Return (x, y) of the center of cell containing provided text 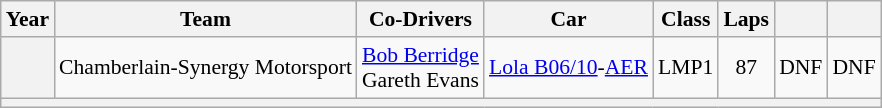
Year (28, 19)
Chamberlain-Synergy Motorsport (206, 68)
Co-Drivers (420, 19)
Car (568, 19)
Bob Berridge Gareth Evans (420, 68)
87 (746, 68)
Class (686, 19)
LMP1 (686, 68)
Team (206, 19)
Laps (746, 19)
Lola B06/10-AER (568, 68)
